Return the [X, Y] coordinate for the center point of the cell that contains the specified text.  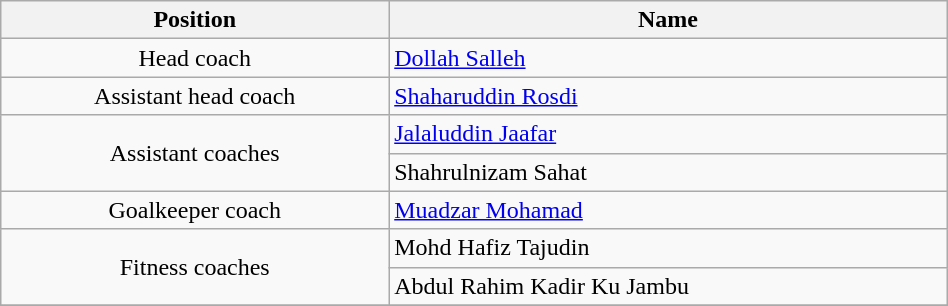
Mohd Hafiz Tajudin [668, 248]
Abdul Rahim Kadir Ku Jambu [668, 286]
Shahrulnizam Sahat [668, 172]
Muadzar Mohamad [668, 210]
Head coach [195, 58]
Fitness coaches [195, 267]
Assistant head coach [195, 96]
Jalaluddin Jaafar [668, 134]
Position [195, 20]
Assistant coaches [195, 153]
Dollah Salleh [668, 58]
Goalkeeper coach [195, 210]
Name [668, 20]
Shaharuddin Rosdi [668, 96]
